Return (X, Y) of the center of cell containing provided text 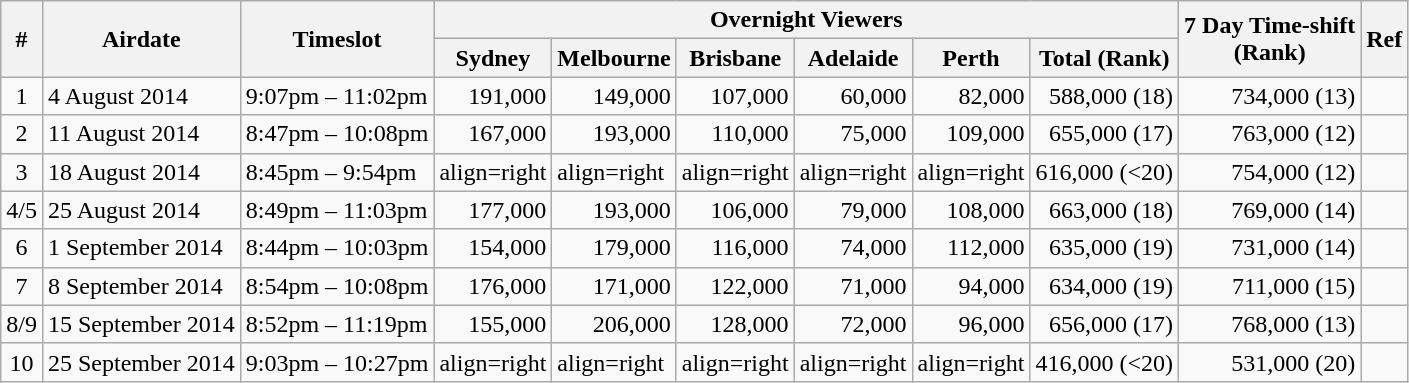
25 September 2014 (141, 362)
Sydney (493, 58)
8:47pm – 10:08pm (337, 134)
179,000 (614, 248)
711,000 (15) (1270, 286)
9:07pm – 11:02pm (337, 96)
531,000 (20) (1270, 362)
4/5 (22, 210)
128,000 (735, 324)
110,000 (735, 134)
11 August 2014 (141, 134)
3 (22, 172)
154,000 (493, 248)
107,000 (735, 96)
7 (22, 286)
Brisbane (735, 58)
Total (Rank) (1104, 58)
79,000 (853, 210)
7 Day Time-shift (Rank) (1270, 39)
763,000 (12) (1270, 134)
# (22, 39)
Overnight Viewers (806, 20)
663,000 (18) (1104, 210)
6 (22, 248)
109,000 (971, 134)
74,000 (853, 248)
655,000 (17) (1104, 134)
9:03pm – 10:27pm (337, 362)
Melbourne (614, 58)
769,000 (14) (1270, 210)
106,000 (735, 210)
18 August 2014 (141, 172)
149,000 (614, 96)
82,000 (971, 96)
10 (22, 362)
Adelaide (853, 58)
171,000 (614, 286)
8/9 (22, 324)
8:52pm – 11:19pm (337, 324)
206,000 (614, 324)
25 August 2014 (141, 210)
15 September 2014 (141, 324)
72,000 (853, 324)
116,000 (735, 248)
71,000 (853, 286)
8:44pm – 10:03pm (337, 248)
Timeslot (337, 39)
656,000 (17) (1104, 324)
191,000 (493, 96)
75,000 (853, 134)
8:54pm – 10:08pm (337, 286)
60,000 (853, 96)
754,000 (12) (1270, 172)
94,000 (971, 286)
734,000 (13) (1270, 96)
616,000 (<20) (1104, 172)
177,000 (493, 210)
634,000 (19) (1104, 286)
Airdate (141, 39)
768,000 (13) (1270, 324)
8:49pm – 11:03pm (337, 210)
8 September 2014 (141, 286)
8:45pm – 9:54pm (337, 172)
588,000 (18) (1104, 96)
635,000 (19) (1104, 248)
108,000 (971, 210)
96,000 (971, 324)
112,000 (971, 248)
176,000 (493, 286)
Perth (971, 58)
167,000 (493, 134)
155,000 (493, 324)
416,000 (<20) (1104, 362)
122,000 (735, 286)
2 (22, 134)
Ref (1384, 39)
1 (22, 96)
4 August 2014 (141, 96)
731,000 (14) (1270, 248)
1 September 2014 (141, 248)
